Determine the [x, y] coordinate at the center of the cell enclosing the given text.  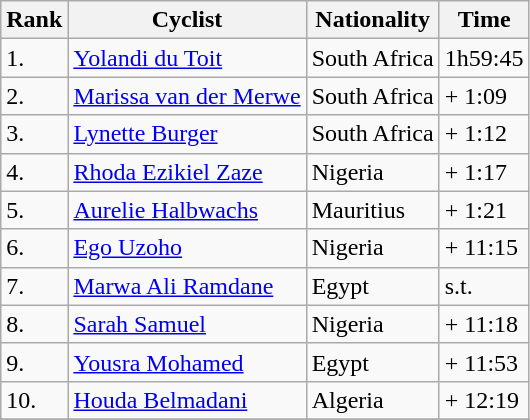
+ 11:53 [484, 362]
Mauritius [372, 210]
Nationality [372, 20]
+ 11:15 [484, 248]
Time [484, 20]
Marwa Ali Ramdane [187, 286]
Yolandi du Toit [187, 58]
+ 1:17 [484, 172]
Cyclist [187, 20]
+ 11:18 [484, 324]
7. [34, 286]
Rank [34, 20]
2. [34, 96]
1. [34, 58]
9. [34, 362]
+ 12:19 [484, 400]
3. [34, 134]
+ 1:12 [484, 134]
+ 1:21 [484, 210]
Houda Belmadani [187, 400]
+ 1:09 [484, 96]
8. [34, 324]
Yousra Mohamed [187, 362]
Sarah Samuel [187, 324]
Ego Uzoho [187, 248]
5. [34, 210]
4. [34, 172]
Rhoda Ezikiel Zaze [187, 172]
Marissa van der Merwe [187, 96]
Aurelie Halbwachs [187, 210]
1h59:45 [484, 58]
Lynette Burger [187, 134]
6. [34, 248]
10. [34, 400]
s.t. [484, 286]
Algeria [372, 400]
